Identify which cell holds the provided text, then report its (x, y) central coordinate. 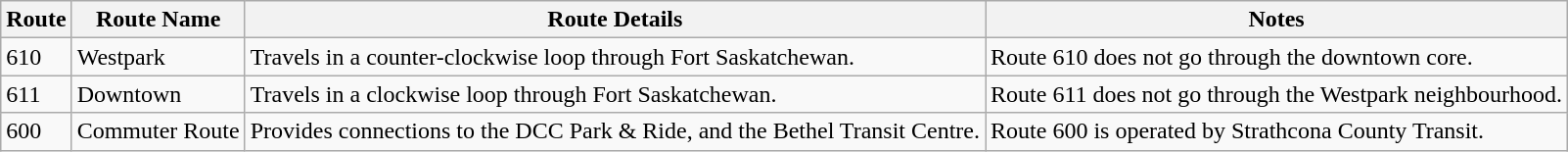
Downtown (159, 94)
Route Name (159, 20)
Notes (1276, 20)
Commuter Route (159, 131)
Route Details (615, 20)
Westpark (159, 57)
Route 600 is operated by Strathcona County Transit. (1276, 131)
Travels in a counter-clockwise loop through Fort Saskatchewan. (615, 57)
Provides connections to the DCC Park & Ride, and the Bethel Transit Centre. (615, 131)
Route 610 does not go through the downtown core. (1276, 57)
Route (36, 20)
600 (36, 131)
611 (36, 94)
Route 611 does not go through the Westpark neighbourhood. (1276, 94)
610 (36, 57)
Travels in a clockwise loop through Fort Saskatchewan. (615, 94)
